Detect which cell encompasses the target text, then output its (x, y) center coordinate. 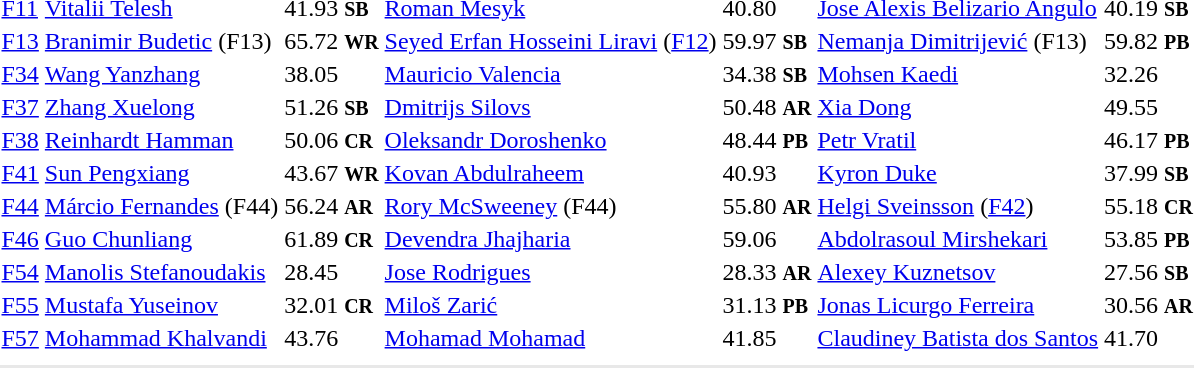
50.48 AR (767, 107)
51.26 SB (332, 107)
38.05 (332, 74)
Kyron Duke (958, 173)
Mohsen Kaedi (958, 74)
28.33 AR (767, 272)
59.06 (767, 239)
Wang Yanzhang (161, 74)
43.76 (332, 338)
Jonas Licurgo Ferreira (958, 305)
Manolis Stefanoudakis (161, 272)
Mohamad Mohamad (550, 338)
Mauricio Valencia (550, 74)
59.97 SB (767, 41)
40.93 (767, 173)
32.01 CR (332, 305)
31.13 PB (767, 305)
50.06 CR (332, 140)
Branimir Budetic (F13) (161, 41)
41.85 (767, 338)
48.44 PB (767, 140)
Mohammad Khalvandi (161, 338)
Dmitrijs Silovs (550, 107)
55.80 AR (767, 206)
F44 (20, 206)
Márcio Fernandes (F44) (161, 206)
F46 (20, 239)
Alexey Kuznetsov (958, 272)
F55 (20, 305)
Zhang Xuelong (161, 107)
F38 (20, 140)
Reinhardt Hamman (161, 140)
56.24 AR (332, 206)
Helgi Sveinsson (F42) (958, 206)
Mustafa Yuseinov (161, 305)
Sun Pengxiang (161, 173)
Rory McSweeney (F44) (550, 206)
Miloš Zarić (550, 305)
F37 (20, 107)
43.67 WR (332, 173)
Devendra Jhajharia (550, 239)
Nemanja Dimitrijević (F13) (958, 41)
Jose Rodrigues (550, 272)
F41 (20, 173)
Seyed Erfan Hosseini Liravi (F12) (550, 41)
Guo Chunliang (161, 239)
Kovan Abdulraheem (550, 173)
F13 (20, 41)
Abdolrasoul Mirshekari (958, 239)
34.38 SB (767, 74)
F34 (20, 74)
Claudiney Batista dos Santos (958, 338)
65.72 WR (332, 41)
F57 (20, 338)
Xia Dong (958, 107)
Oleksandr Doroshenko (550, 140)
F54 (20, 272)
28.45 (332, 272)
Petr Vratil (958, 140)
61.89 CR (332, 239)
